Search for the cell housing the specified text and yield its [X, Y] center coordinate. 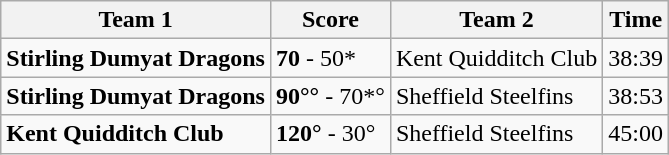
45:00 [636, 134]
Score [330, 20]
38:53 [636, 96]
Team 2 [496, 20]
70 - 50* [330, 58]
Time [636, 20]
90°° - 70*° [330, 96]
120° - 30° [330, 134]
Team 1 [136, 20]
38:39 [636, 58]
